Return the (X, Y) coordinate for the center point of the cell that contains the specified text.  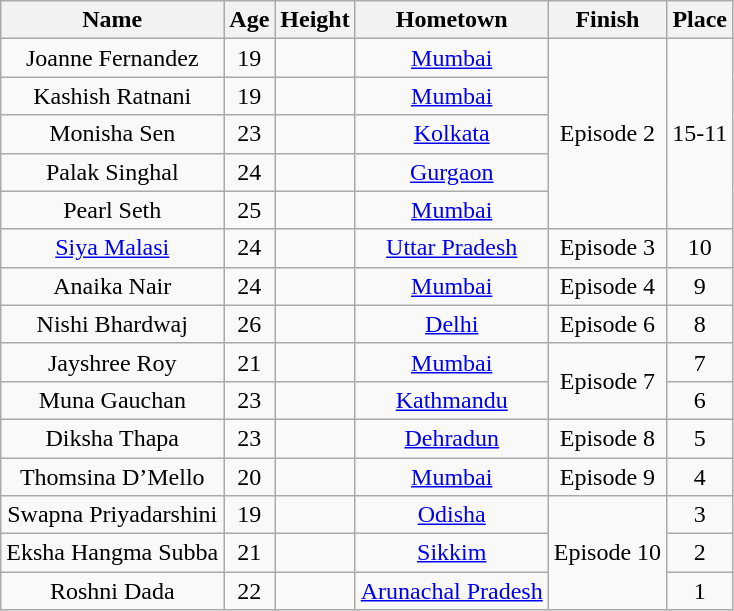
Height (315, 20)
Episode 2 (607, 134)
2 (700, 553)
7 (700, 362)
1 (700, 591)
Odisha (452, 515)
Pearl Seth (112, 210)
22 (250, 591)
Anaika Nair (112, 286)
Episode 3 (607, 248)
Kolkata (452, 134)
26 (250, 324)
Arunachal Pradesh (452, 591)
Roshni Dada (112, 591)
Episode 9 (607, 477)
5 (700, 438)
Episode 8 (607, 438)
3 (700, 515)
6 (700, 400)
Jayshree Roy (112, 362)
Age (250, 20)
9 (700, 286)
Hometown (452, 20)
Eksha Hangma Subba (112, 553)
Episode 4 (607, 286)
Joanne Fernandez (112, 58)
Palak Singhal (112, 172)
Nishi Bhardwaj (112, 324)
Name (112, 20)
Dehradun (452, 438)
Sikkim (452, 553)
Delhi (452, 324)
4 (700, 477)
15-11 (700, 134)
Monisha Sen (112, 134)
Diksha Thapa (112, 438)
Gurgaon (452, 172)
25 (250, 210)
Uttar Pradesh (452, 248)
Episode 7 (607, 381)
Siya Malasi (112, 248)
Muna Gauchan (112, 400)
Kathmandu (452, 400)
Thomsina D’Mello (112, 477)
Episode 10 (607, 553)
Finish (607, 20)
10 (700, 248)
20 (250, 477)
Place (700, 20)
8 (700, 324)
Episode 6 (607, 324)
Kashish Ratnani (112, 96)
Swapna Priyadarshini (112, 515)
